Extract the (x, y) coordinate from the center of the cell holding the provided text.  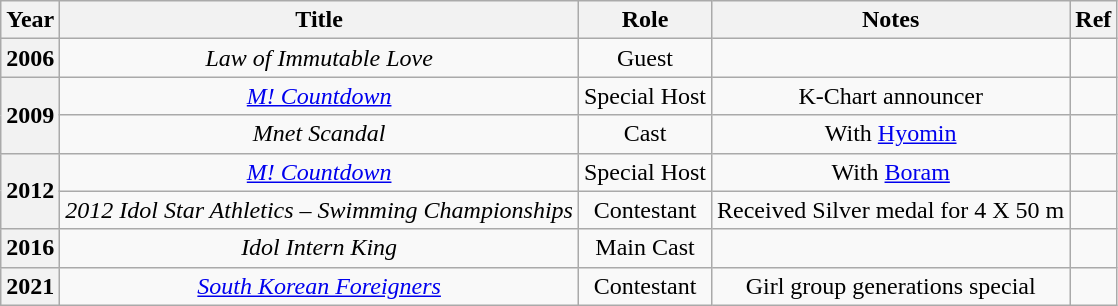
2021 (30, 286)
Law of Immutable Love (320, 58)
Main Cast (644, 248)
South Korean Foreigners (320, 286)
Received Silver medal for 4 X 50 m (891, 210)
K-Chart announcer (891, 96)
2006 (30, 58)
With Boram (891, 172)
Year (30, 20)
Notes (891, 20)
Girl group generations special (891, 286)
2009 (30, 115)
Mnet Scandal (320, 134)
Idol Intern King (320, 248)
Title (320, 20)
2012 (30, 191)
2012 Idol Star Athletics – Swimming Championships (320, 210)
Cast (644, 134)
Ref (1094, 20)
Guest (644, 58)
2016 (30, 248)
Role (644, 20)
With Hyomin (891, 134)
